From the cell containing the given text, extract its center point as [x, y] coordinate. 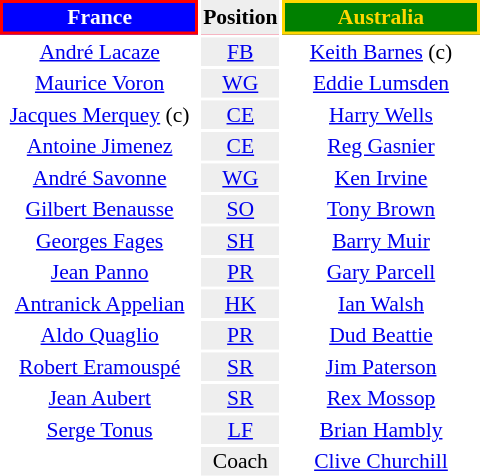
Eddie Lumsden [381, 83]
Aldo Quaglio [100, 335]
France [100, 17]
FB [240, 52]
Rex Mossop [381, 398]
SO [240, 209]
Clive Churchill [381, 461]
HK [240, 304]
Georges Fages [100, 240]
Antoine Jimenez [100, 146]
Robert Eramouspé [100, 366]
Ken Irvine [381, 178]
Barry Muir [381, 240]
Jacques Merquey (c) [100, 114]
Brian Hambly [381, 430]
SH [240, 240]
Keith Barnes (c) [381, 52]
Gary Parcell [381, 272]
Gilbert Benausse [100, 209]
Jean Aubert [100, 398]
Jim Paterson [381, 366]
Harry Wells [381, 114]
Serge Tonus [100, 430]
Reg Gasnier [381, 146]
Ian Walsh [381, 304]
Tony Brown [381, 209]
Coach [240, 461]
André Savonne [100, 178]
André Lacaze [100, 52]
LF [240, 430]
Antranick Appelian [100, 304]
Dud Beattie [381, 335]
Jean Panno [100, 272]
Australia [381, 17]
Maurice Voron [100, 83]
Position [240, 17]
